Extract the (x, y) coordinate from the center of the cell holding the provided text.  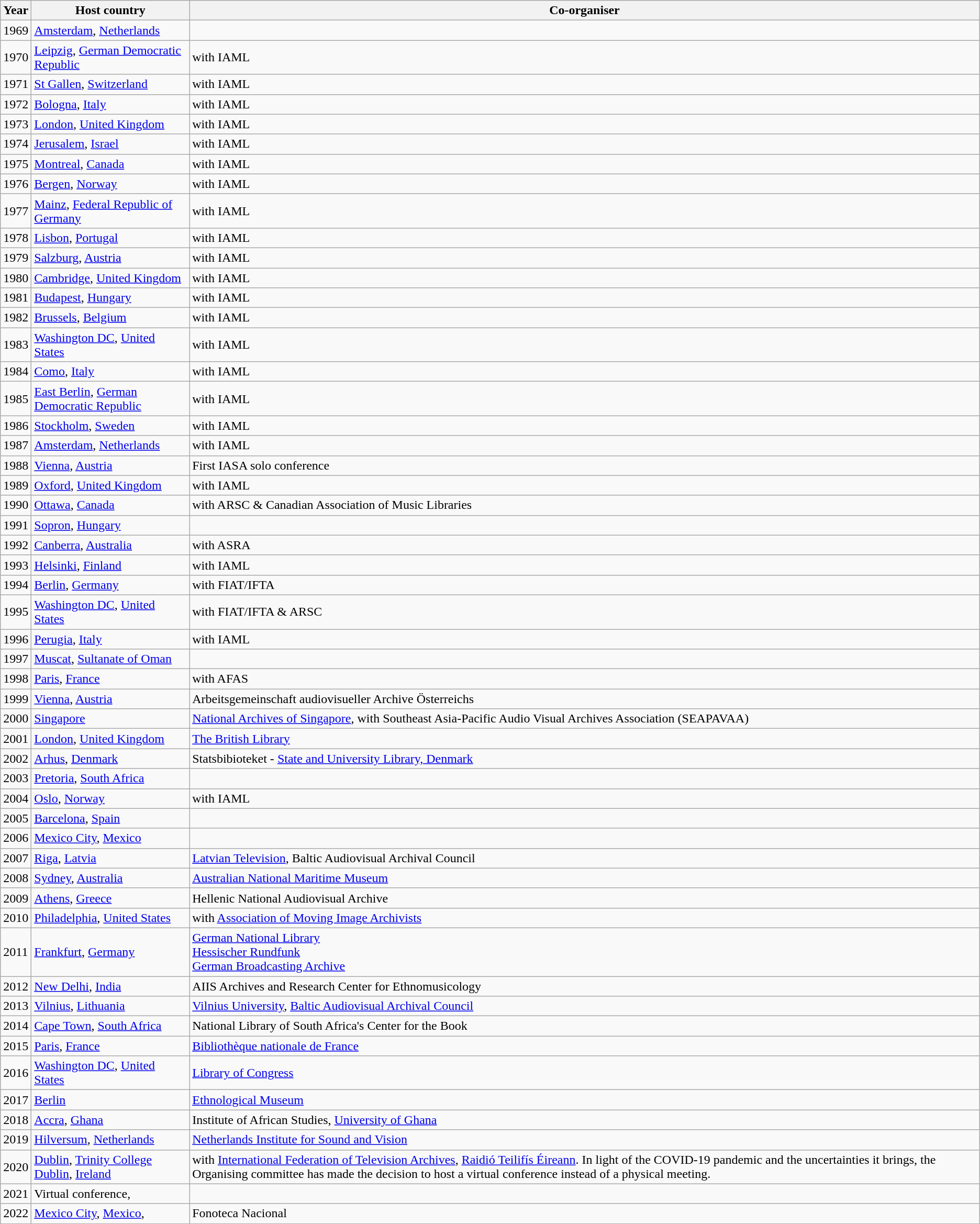
Year (16, 10)
The British Library (585, 739)
1990 (16, 505)
1985 (16, 399)
2015 (16, 1046)
2003 (16, 778)
2010 (16, 918)
1979 (16, 258)
1989 (16, 485)
Frankfurt, Germany (110, 952)
1998 (16, 679)
1977 (16, 210)
Philadelphia, United States (110, 918)
Bibliothèque nationale de France (585, 1046)
Institute of African Studies, University of Ghana (585, 1120)
1984 (16, 372)
Fonoteca Nacional (585, 1214)
Brussels, Belgium (110, 318)
Stockholm, Sweden (110, 426)
2020 (16, 1166)
Berlin (110, 1100)
2006 (16, 838)
Budapest, Hungary (110, 298)
Helsinki, Finland (110, 565)
1978 (16, 238)
2013 (16, 1006)
New Delhi, India (110, 986)
East Berlin, German Democratic Republic (110, 399)
2011 (16, 952)
Cambridge, United Kingdom (110, 278)
Como, Italy (110, 372)
1975 (16, 164)
St Gallen, Switzerland (110, 84)
Salzburg, Austria (110, 258)
1996 (16, 639)
1980 (16, 278)
First IASA solo conference (585, 465)
2014 (16, 1026)
Oxford, United Kingdom (110, 485)
Montreal, Canada (110, 164)
Riga, Latvia (110, 858)
Leipzig, German Democratic Republic (110, 58)
Pretoria, South Africa (110, 778)
Sopron, Hungary (110, 525)
German National LibraryHessischer RundfunkGerman Broadcasting Archive (585, 952)
with AFAS (585, 679)
National Library of South Africa's Center for the Book (585, 1026)
1987 (16, 446)
1994 (16, 585)
2022 (16, 1214)
Australian National Maritime Museum (585, 878)
1971 (16, 84)
with Association of Moving Image Archivists (585, 918)
Hellenic National Audiovisual Archive (585, 898)
AIIS Archives and Research Center for Ethnomusicology (585, 986)
Arbeitsgemeinschaft audiovisueller Archive Österreichs (585, 699)
Library of Congress (585, 1073)
1988 (16, 465)
Ethnological Museum (585, 1100)
1982 (16, 318)
2008 (16, 878)
Sydney, Australia (110, 878)
Virtual conference, (110, 1194)
Singapore (110, 719)
2000 (16, 719)
2005 (16, 818)
1981 (16, 298)
1995 (16, 611)
Vilnius, Lithuania (110, 1006)
1969 (16, 30)
1993 (16, 565)
1992 (16, 545)
Athens, Greece (110, 898)
Jerusalem, Israel (110, 144)
with ARSC & Canadian Association of Music Libraries (585, 505)
with ASRA (585, 545)
Mexico City, Mexico (110, 838)
with FIAT/IFTA & ARSC (585, 611)
Muscat, Sultanate of Oman (110, 659)
1976 (16, 184)
2016 (16, 1073)
2001 (16, 739)
Cape Town, South Africa (110, 1026)
with FIAT/IFTA (585, 585)
1972 (16, 104)
2017 (16, 1100)
Statsbibioteket - State and University Library, Denmark (585, 759)
1986 (16, 426)
Perugia, Italy (110, 639)
1997 (16, 659)
Dublin, Trinity College Dublin, Ireland (110, 1166)
Vilnius University, Baltic Audiovisual Archival Council (585, 1006)
Mexico City, Mexico, (110, 1214)
Berlin, Germany (110, 585)
2018 (16, 1120)
2019 (16, 1140)
Bergen, Norway (110, 184)
Lisbon, Portugal (110, 238)
Oslo, Norway (110, 798)
National Archives of Singapore, with Southeast Asia-Pacific Audio Visual Archives Association (SEAPAVAA) (585, 719)
Host country (110, 10)
Co-organiser (585, 10)
Ottawa, Canada (110, 505)
2004 (16, 798)
2009 (16, 898)
2007 (16, 858)
1974 (16, 144)
2002 (16, 759)
Canberra, Australia (110, 545)
Hilversum, Netherlands (110, 1140)
Netherlands Institute for Sound and Vision (585, 1140)
2012 (16, 986)
Arhus, Denmark (110, 759)
1970 (16, 58)
Mainz, Federal Republic of Germany (110, 210)
Latvian Television, Baltic Audiovisual Archival Council (585, 858)
2021 (16, 1194)
1991 (16, 525)
Barcelona, Spain (110, 818)
Bologna, Italy (110, 104)
Accra, Ghana (110, 1120)
1973 (16, 124)
1983 (16, 344)
1999 (16, 699)
